Detect which cell encompasses the target text, then output its [x, y] center coordinate. 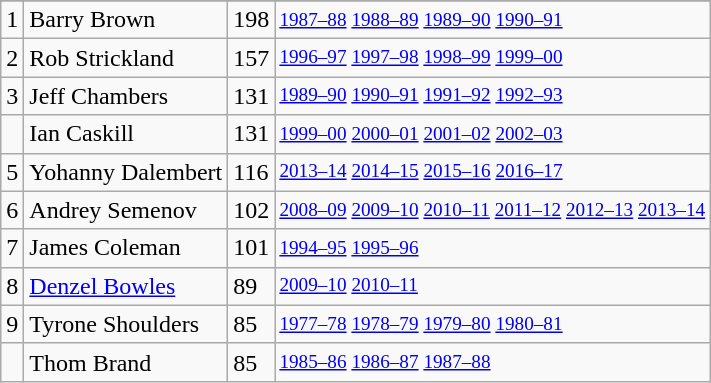
3 [12, 96]
101 [252, 248]
Yohanny Dalembert [126, 172]
Jeff Chambers [126, 96]
Denzel Bowles [126, 286]
1 [12, 20]
Rob Strickland [126, 58]
2 [12, 58]
116 [252, 172]
Andrey Semenov [126, 210]
157 [252, 58]
James Coleman [126, 248]
9 [12, 324]
2013–14 2014–15 2015–16 2016–17 [492, 172]
1994–95 1995–96 [492, 248]
1996–97 1997–98 1998–99 1999–00 [492, 58]
2008–09 2009–10 2010–11 2011–12 2012–13 2013–14 [492, 210]
1999–00 2000–01 2001–02 2002–03 [492, 134]
Ian Caskill [126, 134]
Barry Brown [126, 20]
89 [252, 286]
1977–78 1978–79 1979–80 1980–81 [492, 324]
5 [12, 172]
1987–88 1988–89 1989–90 1990–91 [492, 20]
102 [252, 210]
2009–10 2010–11 [492, 286]
7 [12, 248]
198 [252, 20]
Tyrone Shoulders [126, 324]
1989–90 1990–91 1991–92 1992–93 [492, 96]
6 [12, 210]
1985–86 1986–87 1987–88 [492, 362]
8 [12, 286]
Thom Brand [126, 362]
